Find where the given text appears and provide that cell's center as (x, y) coordinate. 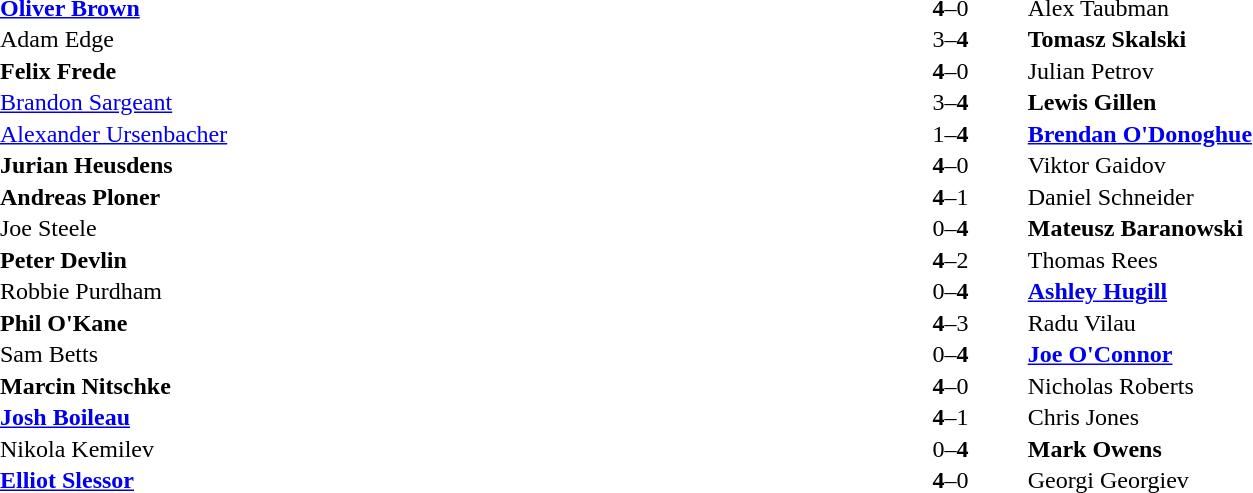
4–3 (950, 323)
4–2 (950, 260)
1–4 (950, 134)
